Pinpoint the cell where the given text exists, returning its (x, y) midpoint coordinate. 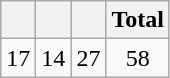
Total (138, 20)
14 (54, 58)
27 (88, 58)
58 (138, 58)
17 (18, 58)
